Scan for the cell matching the given text and deliver its [x, y] coordinate at center. 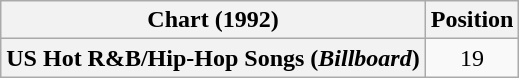
Chart (1992) [213, 20]
19 [472, 58]
US Hot R&B/Hip-Hop Songs (Billboard) [213, 58]
Position [472, 20]
